Pinpoint the cell where the given text exists, returning its (X, Y) midpoint coordinate. 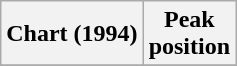
Peakposition (189, 34)
Chart (1994) (72, 34)
